Output the [x, y] coordinate of the center of the cell containing the given text.  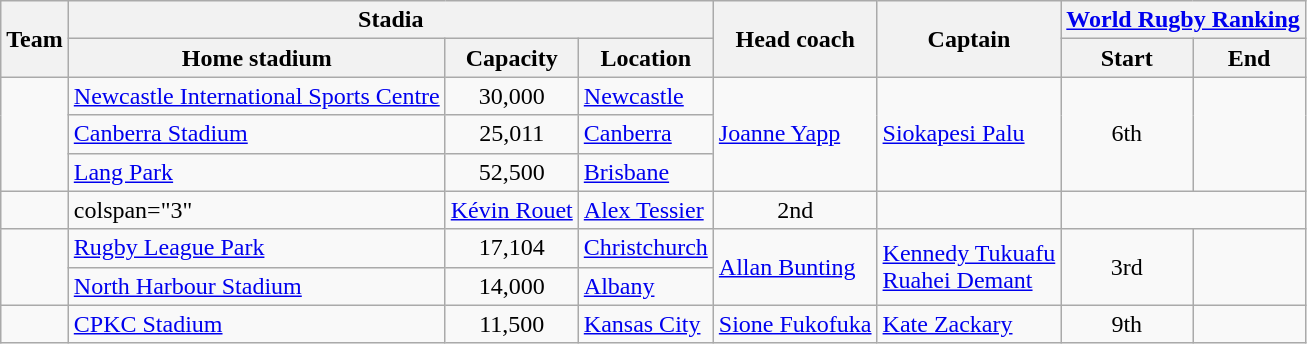
Newcastle [646, 96]
Stadia [390, 20]
Location [646, 58]
3rd [1127, 267]
Canberra [646, 134]
Capacity [512, 58]
Siokapesi Palu [969, 134]
Kansas City [646, 324]
Kate Zackary [969, 324]
Home stadium [256, 58]
World Rugby Ranking [1183, 20]
Team [35, 39]
30,000 [512, 96]
Allan Bunting [795, 267]
Albany [646, 286]
Start [1127, 58]
Joanne Yapp [795, 134]
11,500 [512, 324]
Christchurch [646, 248]
9th [1127, 324]
Canberra Stadium [256, 134]
colspan="3" [256, 210]
Kévin Rouet [512, 210]
End [1250, 58]
2nd [795, 210]
14,000 [512, 286]
25,011 [512, 134]
Alex Tessier [646, 210]
Lang Park [256, 172]
Rugby League Park [256, 248]
Head coach [795, 39]
CPKC Stadium [256, 324]
52,500 [512, 172]
Brisbane [646, 172]
Sione Fukofuka [795, 324]
Newcastle International Sports Centre [256, 96]
6th [1127, 134]
17,104 [512, 248]
Kennedy TukuafuRuahei Demant [969, 267]
North Harbour Stadium [256, 286]
Captain [969, 39]
